Detect which cell encompasses the target text, then output its [x, y] center coordinate. 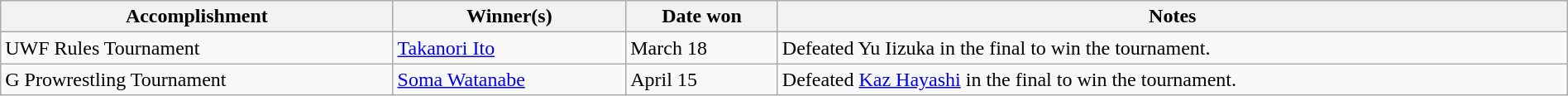
Date won [702, 17]
UWF Rules Tournament [197, 48]
Defeated Kaz Hayashi in the final to win the tournament. [1173, 79]
Takanori Ito [509, 48]
April 15 [702, 79]
Defeated Yu Iizuka in the final to win the tournament. [1173, 48]
Accomplishment [197, 17]
Soma Watanabe [509, 79]
G Prowrestling Tournament [197, 79]
Winner(s) [509, 17]
Notes [1173, 17]
March 18 [702, 48]
